Capture the cell that displays the provided text and extract its [X, Y] central coordinate. 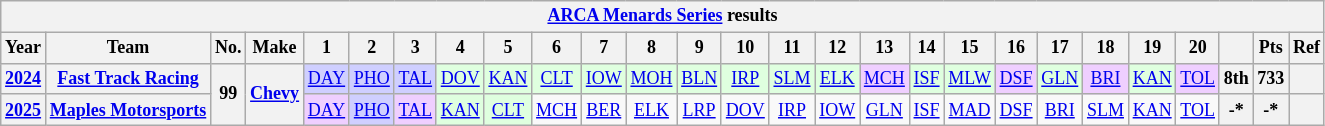
14 [926, 48]
1 [326, 48]
Pts [1271, 48]
9 [700, 48]
2024 [24, 78]
16 [1016, 48]
15 [970, 48]
12 [838, 48]
10 [745, 48]
Team [128, 48]
Make [275, 48]
MAD [970, 110]
733 [1271, 78]
LRP [700, 110]
17 [1060, 48]
2 [372, 48]
ARCA Menards Series results [663, 16]
5 [508, 48]
7 [604, 48]
20 [1198, 48]
BER [604, 110]
99 [228, 94]
Fast Track Racing [128, 78]
2025 [24, 110]
18 [1106, 48]
Maples Motorsports [128, 110]
13 [885, 48]
11 [792, 48]
8 [652, 48]
Chevy [275, 94]
Ref [1307, 48]
No. [228, 48]
BLN [700, 78]
6 [557, 48]
3 [415, 48]
4 [460, 48]
MOH [652, 78]
Year [24, 48]
19 [1152, 48]
MLW [970, 78]
8th [1236, 78]
